Identify which cell holds the provided text, then report its [x, y] central coordinate. 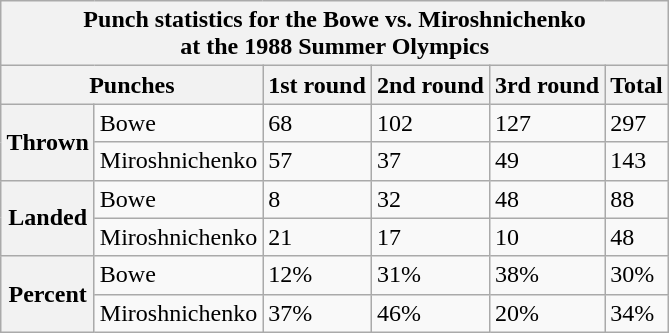
37 [430, 161]
38% [546, 275]
143 [637, 161]
3rd round [546, 85]
34% [637, 313]
21 [318, 237]
30% [637, 275]
57 [318, 161]
102 [430, 123]
68 [318, 123]
297 [637, 123]
2nd round [430, 85]
Total [637, 85]
37% [318, 313]
88 [637, 199]
31% [430, 275]
127 [546, 123]
49 [546, 161]
Punches [132, 85]
Landed [48, 218]
1st round [318, 85]
17 [430, 237]
12% [318, 275]
8 [318, 199]
46% [430, 313]
10 [546, 237]
Punch statistics for the Bowe vs. Miroshnichenko at the 1988 Summer Olympics [334, 34]
20% [546, 313]
Thrown [48, 142]
32 [430, 199]
Percent [48, 294]
